Provide the (X, Y) coordinate of the cell's center where the given text is located.  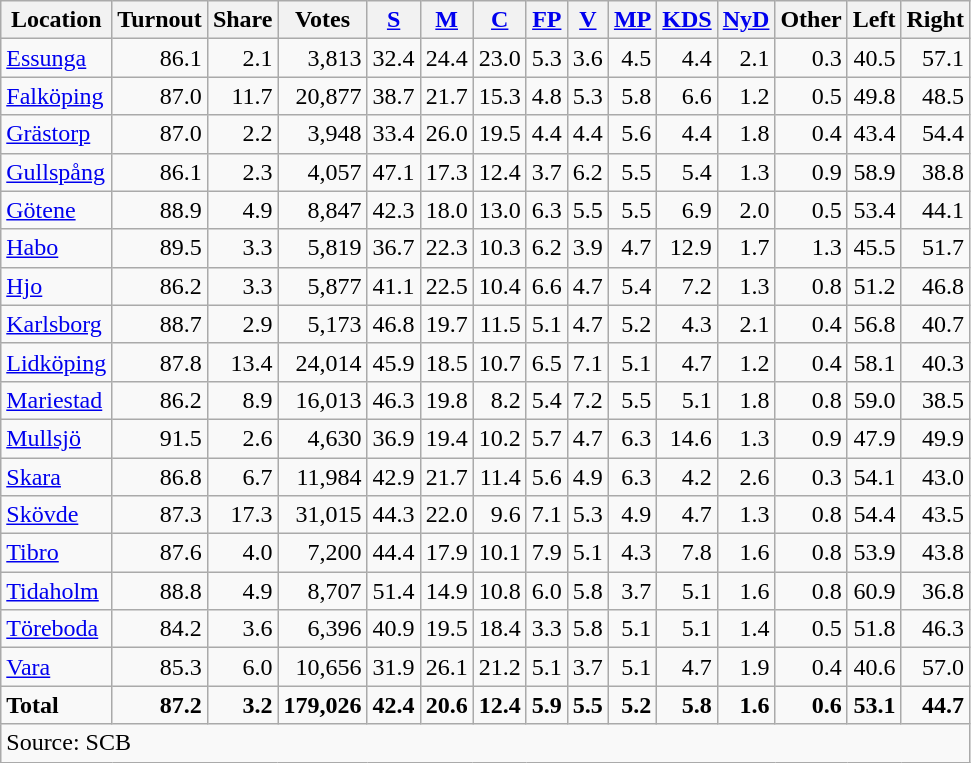
41.1 (394, 286)
22.0 (446, 515)
38.7 (394, 96)
33.4 (394, 134)
49.9 (935, 438)
6.7 (242, 477)
58.1 (874, 362)
Tidaholm (56, 591)
8.9 (242, 400)
43.5 (935, 515)
Votes (322, 20)
15.3 (500, 96)
31,015 (322, 515)
3.2 (242, 705)
44.3 (394, 515)
10.7 (500, 362)
47.9 (874, 438)
Total (56, 705)
10,656 (322, 667)
21.2 (500, 667)
49.8 (874, 96)
40.6 (874, 667)
38.8 (935, 172)
17.9 (446, 553)
Lidköping (56, 362)
10.2 (500, 438)
43.8 (935, 553)
51.7 (935, 248)
1.9 (746, 667)
10.8 (500, 591)
19.7 (446, 324)
40.5 (874, 58)
51.8 (874, 629)
2.9 (242, 324)
MP (632, 20)
Location (56, 20)
7.9 (546, 553)
91.5 (160, 438)
32.4 (394, 58)
38.5 (935, 400)
0.6 (811, 705)
11,984 (322, 477)
57.0 (935, 667)
84.2 (160, 629)
Mullsjö (56, 438)
87.3 (160, 515)
26.0 (446, 134)
45.9 (394, 362)
20,877 (322, 96)
14.9 (446, 591)
NyD (746, 20)
Karlsborg (56, 324)
36.9 (394, 438)
5.9 (546, 705)
87.8 (160, 362)
19.8 (446, 400)
S (394, 20)
44.7 (935, 705)
5,877 (322, 286)
18.0 (446, 210)
11.7 (242, 96)
4.0 (242, 553)
87.2 (160, 705)
Tibro (56, 553)
51.2 (874, 286)
88.9 (160, 210)
16,013 (322, 400)
11.4 (500, 477)
18.5 (446, 362)
7.8 (687, 553)
11.5 (500, 324)
Mariestad (56, 400)
7,200 (322, 553)
19.4 (446, 438)
22.5 (446, 286)
20.6 (446, 705)
4,057 (322, 172)
10.4 (500, 286)
4,630 (322, 438)
Left (874, 20)
53.1 (874, 705)
Gullspång (56, 172)
3,813 (322, 58)
8.2 (500, 400)
3.9 (588, 248)
4.2 (687, 477)
13.4 (242, 362)
53.4 (874, 210)
M (446, 20)
42.9 (394, 477)
43.4 (874, 134)
48.5 (935, 96)
44.1 (935, 210)
54.1 (874, 477)
C (500, 20)
42.4 (394, 705)
FP (546, 20)
Essunga (56, 58)
86.8 (160, 477)
23.0 (500, 58)
Grästorp (56, 134)
5,173 (322, 324)
13.0 (500, 210)
KDS (687, 20)
Habo (56, 248)
6,396 (322, 629)
Skövde (56, 515)
Töreboda (56, 629)
V (588, 20)
59.0 (874, 400)
24.4 (446, 58)
53.9 (874, 553)
40.7 (935, 324)
Source: SCB (486, 743)
Turnout (160, 20)
44.4 (394, 553)
60.9 (874, 591)
Skara (56, 477)
8,847 (322, 210)
88.7 (160, 324)
Götene (56, 210)
42.3 (394, 210)
40.9 (394, 629)
3,948 (322, 134)
18.4 (500, 629)
45.5 (874, 248)
Hjo (56, 286)
10.1 (500, 553)
1.4 (746, 629)
8,707 (322, 591)
26.1 (446, 667)
2.2 (242, 134)
6.9 (687, 210)
9.6 (500, 515)
5.7 (546, 438)
6.5 (546, 362)
89.5 (160, 248)
2.0 (746, 210)
Other (811, 20)
58.9 (874, 172)
14.6 (687, 438)
31.9 (394, 667)
56.8 (874, 324)
Share (242, 20)
87.6 (160, 553)
88.8 (160, 591)
51.4 (394, 591)
24,014 (322, 362)
1.7 (746, 248)
5,819 (322, 248)
Falköping (56, 96)
Vara (56, 667)
36.8 (935, 591)
43.0 (935, 477)
57.1 (935, 58)
40.3 (935, 362)
36.7 (394, 248)
2.3 (242, 172)
12.9 (687, 248)
4.8 (546, 96)
Right (935, 20)
85.3 (160, 667)
47.1 (394, 172)
10.3 (500, 248)
4.5 (632, 58)
22.3 (446, 248)
179,026 (322, 705)
